Provide the [X, Y] coordinate of the cell's center where the given text is located.  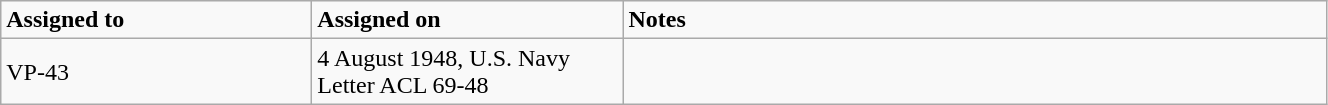
4 August 1948, U.S. Navy Letter ACL 69-48 [468, 72]
Notes [975, 20]
Assigned on [468, 20]
Assigned to [156, 20]
VP-43 [156, 72]
